For the text-containing cell, return its midpoint in (x, y) coordinate format. 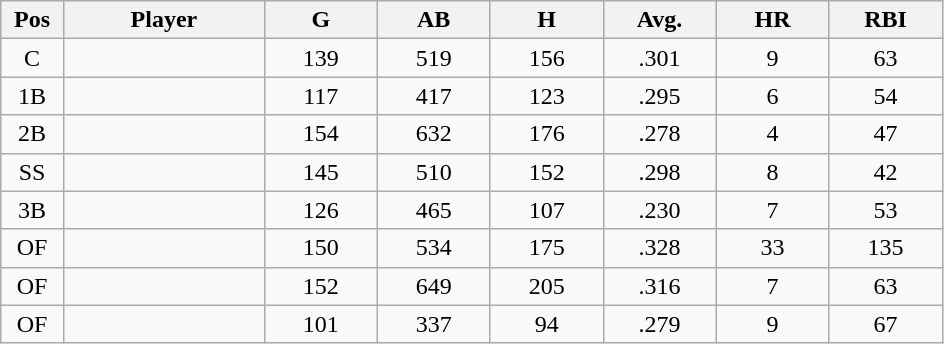
139 (320, 58)
G (320, 20)
632 (434, 134)
337 (434, 324)
123 (546, 96)
Avg. (660, 20)
53 (886, 210)
510 (434, 172)
47 (886, 134)
H (546, 20)
SS (32, 172)
.278 (660, 134)
117 (320, 96)
Pos (32, 20)
54 (886, 96)
8 (772, 172)
3B (32, 210)
94 (546, 324)
.279 (660, 324)
519 (434, 58)
67 (886, 324)
AB (434, 20)
145 (320, 172)
101 (320, 324)
534 (434, 248)
2B (32, 134)
RBI (886, 20)
.295 (660, 96)
33 (772, 248)
649 (434, 286)
135 (886, 248)
465 (434, 210)
.230 (660, 210)
417 (434, 96)
176 (546, 134)
126 (320, 210)
107 (546, 210)
42 (886, 172)
6 (772, 96)
.298 (660, 172)
.316 (660, 286)
Player (164, 20)
205 (546, 286)
156 (546, 58)
.328 (660, 248)
1B (32, 96)
175 (546, 248)
.301 (660, 58)
C (32, 58)
150 (320, 248)
4 (772, 134)
HR (772, 20)
154 (320, 134)
